Pinpoint the cell where the given text exists, returning its [x, y] midpoint coordinate. 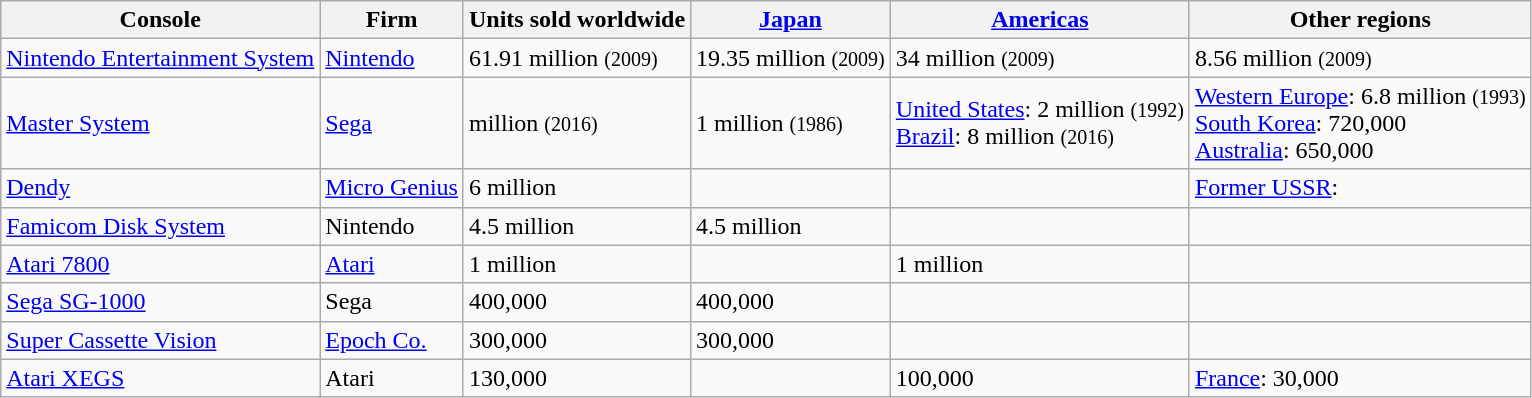
Sega SG-1000 [160, 302]
Atari XEGS [160, 378]
100,000 [1040, 378]
Epoch Co. [392, 340]
1 million (1986) [791, 123]
United States: 2 million (1992) Brazil: 8 million (2016) [1040, 123]
Americas [1040, 20]
Master System [160, 123]
France: 30,000 [1360, 378]
19.35 million (2009) [791, 58]
34 million (2009) [1040, 58]
Super Cassette Vision [160, 340]
61.91 million (2009) [576, 58]
Firm [392, 20]
6 million [576, 188]
130,000 [576, 378]
Dendy [160, 188]
Atari 7800 [160, 264]
Micro Genius [392, 188]
million (2016) [576, 123]
Other regions [1360, 20]
Units sold worldwide [576, 20]
Nintendo Entertainment System [160, 58]
8.56 million (2009) [1360, 58]
Former USSR: [1360, 188]
Western Europe: 6.8 million (1993) South Korea: 720,000 Australia: 650,000 [1360, 123]
Famicom Disk System [160, 226]
Japan [791, 20]
Console [160, 20]
